Capture the cell that displays the provided text and extract its [x, y] central coordinate. 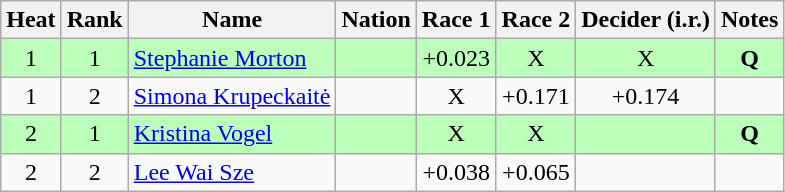
Nation [376, 20]
Lee Wai Sze [232, 172]
Simona Krupeckaitė [232, 96]
Decider (i.r.) [646, 20]
+0.038 [456, 172]
Name [232, 20]
Kristina Vogel [232, 134]
Heat [31, 20]
+0.174 [646, 96]
+0.065 [536, 172]
+0.023 [456, 58]
+0.171 [536, 96]
Race 2 [536, 20]
Stephanie Morton [232, 58]
Rank [94, 20]
Race 1 [456, 20]
Notes [749, 20]
